From the cell containing the given text, extract its center point as (x, y) coordinate. 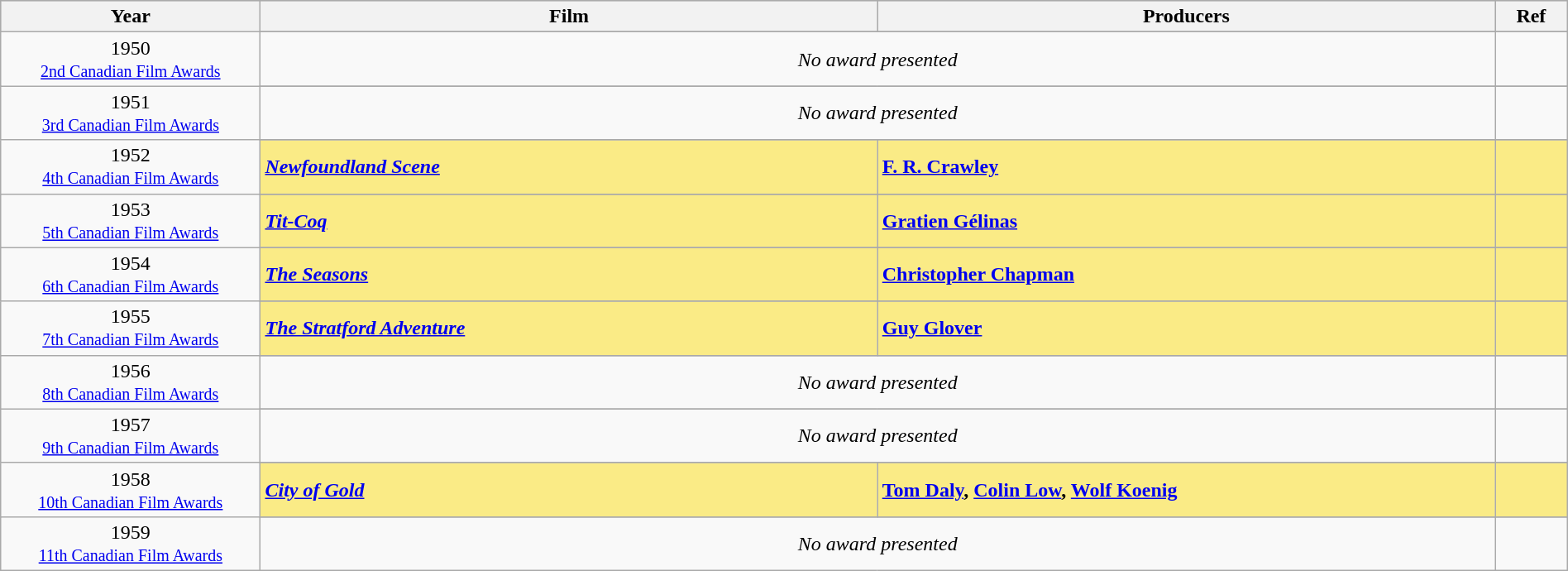
Tom Daly, Colin Low, Wolf Koenig (1186, 490)
1951 3rd Canadian Film Awards (131, 113)
Guy Glover (1186, 328)
1957 9th Canadian Film Awards (131, 435)
1950 2nd Canadian Film Awards (131, 60)
Christopher Chapman (1186, 275)
Producers (1186, 17)
City of Gold (569, 490)
1953 5th Canadian Film Awards (131, 220)
Film (569, 17)
1959 11th Canadian Film Awards (131, 543)
Tit-Coq (569, 220)
1954 6th Canadian Film Awards (131, 275)
1952 4th Canadian Film Awards (131, 167)
Ref (1532, 17)
Gratien Gélinas (1186, 220)
The Stratford Adventure (569, 328)
Newfoundland Scene (569, 167)
Year (131, 17)
1956 8th Canadian Film Awards (131, 382)
The Seasons (569, 275)
1958 10th Canadian Film Awards (131, 490)
1955 7th Canadian Film Awards (131, 328)
F. R. Crawley (1186, 167)
